Identify which cell holds the provided text, then report its (X, Y) central coordinate. 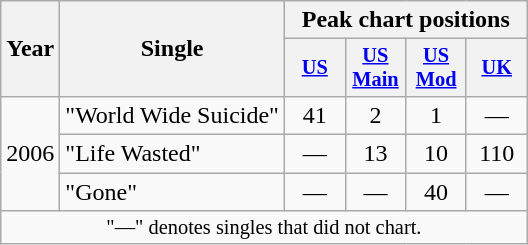
Single (172, 49)
"—" denotes singles that did not chart. (264, 228)
10 (436, 154)
40 (436, 192)
"Life Wasted" (172, 154)
2 (376, 115)
"World Wide Suicide" (172, 115)
2006 (30, 153)
UK (496, 68)
1 (436, 115)
41 (314, 115)
110 (496, 154)
US Main (376, 68)
Peak chart positions (406, 20)
US (314, 68)
13 (376, 154)
"Gone" (172, 192)
US Mod (436, 68)
Year (30, 49)
